Identify which cell holds the provided text, then report its [x, y] central coordinate. 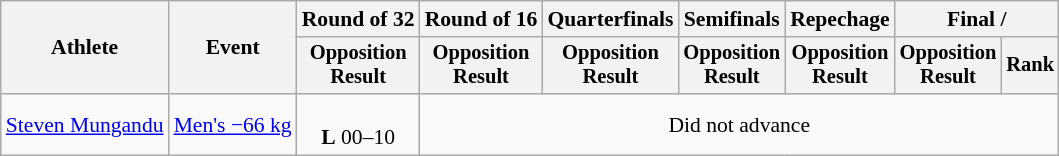
Did not advance [740, 124]
Steven Mungandu [85, 124]
Semifinals [732, 19]
L 00–10 [358, 124]
Athlete [85, 48]
Round of 16 [482, 19]
Quarterfinals [610, 19]
Round of 32 [358, 19]
Event [233, 48]
Rank [1030, 66]
Men's −66 kg [233, 124]
Repechage [840, 19]
Final / [977, 19]
